Determine the (X, Y) coordinate at the center of the cell enclosing the given text.  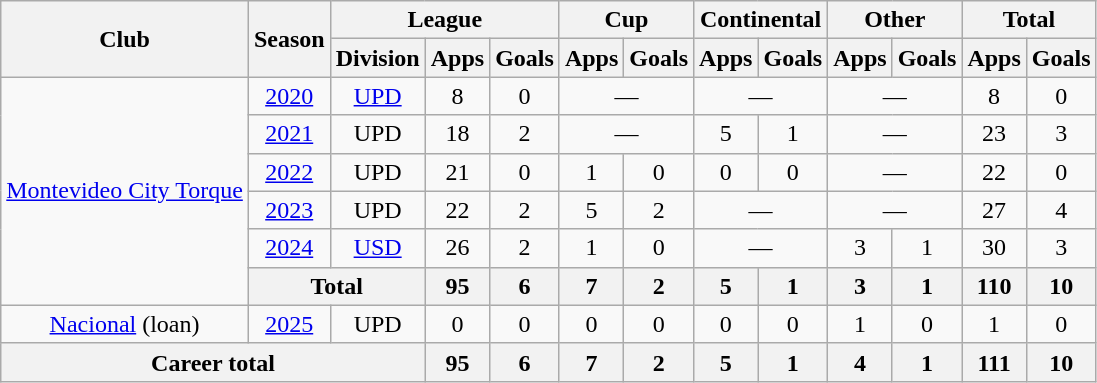
League (444, 20)
USD (378, 248)
23 (994, 134)
2020 (289, 96)
Continental (761, 20)
2021 (289, 134)
Division (378, 58)
27 (994, 210)
2025 (289, 324)
21 (457, 172)
Montevideo City Torque (125, 191)
2022 (289, 172)
Cup (626, 20)
111 (994, 362)
26 (457, 248)
2024 (289, 248)
Season (289, 39)
Career total (213, 362)
Nacional (loan) (125, 324)
Other (895, 20)
110 (994, 286)
18 (457, 134)
Club (125, 39)
2023 (289, 210)
30 (994, 248)
